Return the (x, y) coordinate for the center point of the cell that contains the specified text.  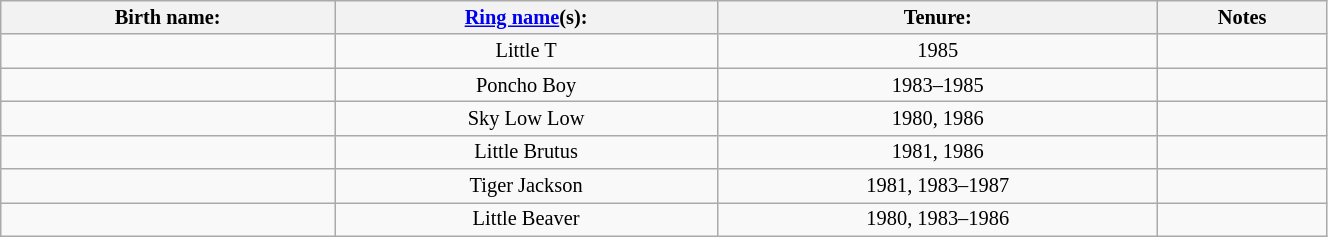
1980, 1986 (938, 118)
1983–1985 (938, 85)
1985 (938, 51)
Notes (1242, 17)
Sky Low Low (526, 118)
Little Beaver (526, 219)
Tiger Jackson (526, 186)
Tenure: (938, 17)
Little Brutus (526, 152)
Little T (526, 51)
1981, 1983–1987 (938, 186)
Ring name(s): (526, 17)
1980, 1983–1986 (938, 219)
Poncho Boy (526, 85)
Birth name: (168, 17)
1981, 1986 (938, 152)
